Capture the cell that displays the provided text and extract its (x, y) central coordinate. 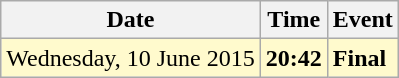
20:42 (294, 58)
Event (362, 20)
Date (131, 20)
Time (294, 20)
Final (362, 58)
Wednesday, 10 June 2015 (131, 58)
